Identify which cell holds the provided text, then report its (x, y) central coordinate. 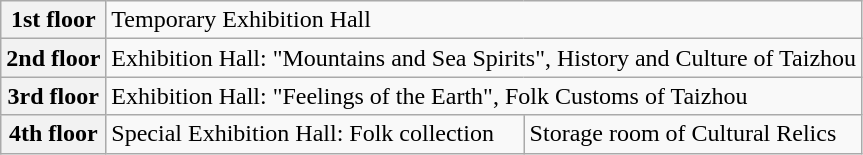
Exhibition Hall: "Feelings of the Earth", Folk Customs of Taizhou (484, 96)
Exhibition Hall: "Mountains and Sea Spirits", History and Culture of Taizhou (484, 58)
1st floor (54, 20)
Special Exhibition Hall: Folk collection (315, 134)
Storage room of Cultural Relics (693, 134)
Temporary Exhibition Hall (484, 20)
3rd floor (54, 96)
4th floor (54, 134)
2nd floor (54, 58)
